Return (X, Y) of the center of cell containing provided text 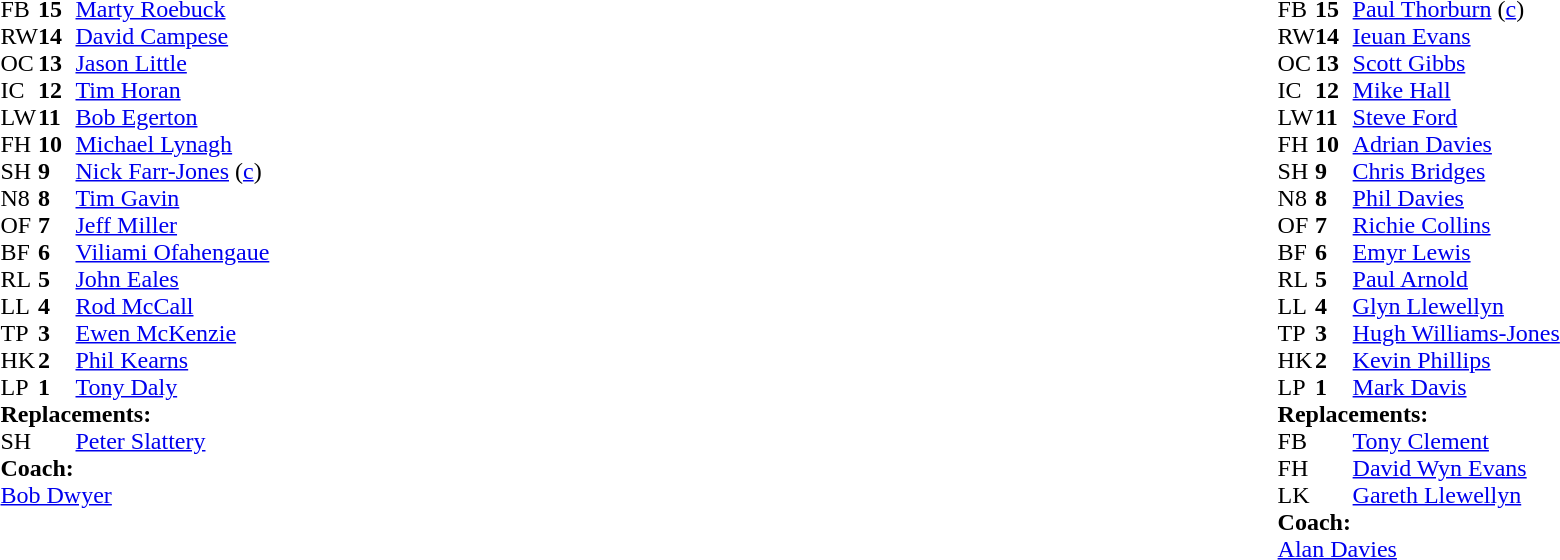
Bob Egerton (173, 118)
Bob Dwyer (134, 496)
Chris Bridges (1456, 172)
Tony Clement (1456, 442)
Richie Collins (1456, 226)
Mike Hall (1456, 90)
Michael Lynagh (173, 144)
LK (1297, 496)
Viliami Ofahengaue (173, 252)
Jeff Miller (173, 226)
Kevin Phillips (1456, 360)
David Wyn Evans (1456, 468)
Ewen McKenzie (173, 334)
Mark Davis (1456, 388)
Gareth Llewellyn (1456, 496)
Nick Farr-Jones (c) (173, 172)
Jason Little (173, 64)
John Eales (173, 280)
Adrian Davies (1456, 144)
Paul Arnold (1456, 280)
Emyr Lewis (1456, 252)
FB (1297, 442)
Phil Davies (1456, 198)
David Campese (173, 36)
Hugh Williams-Jones (1456, 334)
Tony Daly (173, 388)
Tim Horan (173, 90)
Ieuan Evans (1456, 36)
Glyn Llewellyn (1456, 306)
Steve Ford (1456, 118)
Phil Kearns (173, 360)
Tim Gavin (173, 198)
Peter Slattery (173, 442)
Rod McCall (173, 306)
Scott Gibbs (1456, 64)
